Extract the (X, Y) coordinate from the center of the cell holding the provided text.  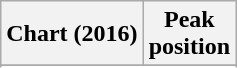
Peak position (189, 34)
Chart (2016) (72, 34)
